Identify which cell holds the provided text, then report its [X, Y] central coordinate. 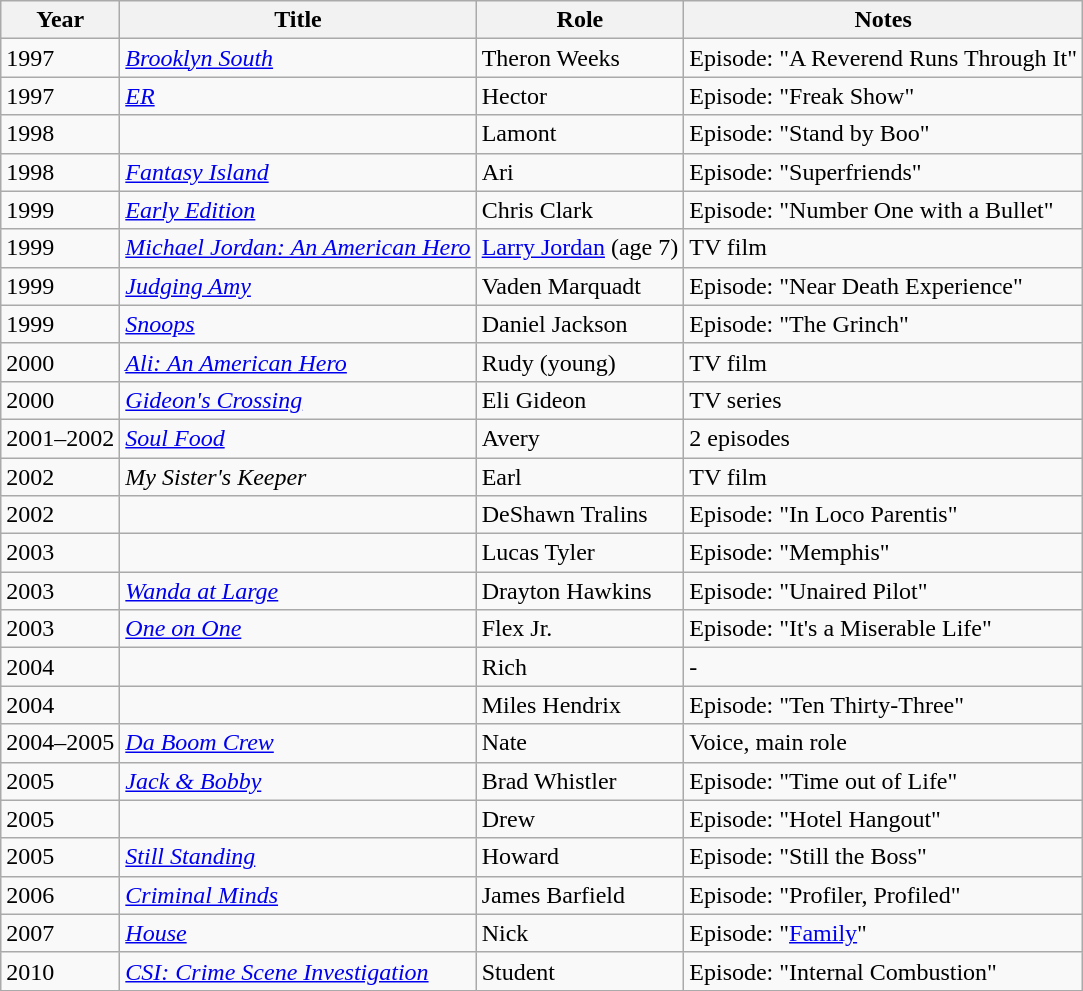
Lamont [580, 134]
TV series [884, 400]
Daniel Jackson [580, 324]
Ali: An American Hero [298, 362]
Theron Weeks [580, 58]
Rudy (young) [580, 362]
Episode: "Number One with a Bullet" [884, 210]
James Barfield [580, 895]
Miles Hendrix [580, 705]
My Sister's Keeper [298, 477]
House [298, 933]
Snoops [298, 324]
Nate [580, 743]
Wanda at Large [298, 591]
Hector [580, 96]
Episode: "Profiler, Profiled" [884, 895]
2 episodes [884, 438]
Jack & Bobby [298, 781]
Episode: "A Reverend Runs Through It" [884, 58]
Episode: "Freak Show" [884, 96]
Da Boom Crew [298, 743]
Episode: "Internal Combustion" [884, 971]
Ari [580, 172]
Earl [580, 477]
Episode: "Unaired Pilot" [884, 591]
Brad Whistler [580, 781]
Soul Food [298, 438]
Flex Jr. [580, 629]
Nick [580, 933]
Episode: "In Loco Parentis" [884, 515]
DeShawn Tralins [580, 515]
Notes [884, 20]
CSI: Crime Scene Investigation [298, 971]
2004–2005 [60, 743]
Gideon's Crossing [298, 400]
Episode: "Near Death Experience" [884, 286]
Lucas Tyler [580, 553]
Still Standing [298, 857]
Episode: "Memphis" [884, 553]
Avery [580, 438]
Episode: "Stand by Boo" [884, 134]
Judging Amy [298, 286]
Year [60, 20]
Episode: "Family" [884, 933]
Episode: "Hotel Hangout" [884, 819]
Michael Jordan: An American Hero [298, 248]
Early Edition [298, 210]
- [884, 667]
Episode: "Time out of Life" [884, 781]
Role [580, 20]
Episode: "The Grinch" [884, 324]
Eli Gideon [580, 400]
Student [580, 971]
Vaden Marquadt [580, 286]
Title [298, 20]
Episode: "Ten Thirty-Three" [884, 705]
Larry Jordan (age 7) [580, 248]
ER [298, 96]
2006 [60, 895]
2007 [60, 933]
One on One [298, 629]
Episode: "It's a Miserable Life" [884, 629]
Drayton Hawkins [580, 591]
2010 [60, 971]
Voice, main role [884, 743]
2001–2002 [60, 438]
Fantasy Island [298, 172]
Howard [580, 857]
Criminal Minds [298, 895]
Brooklyn South [298, 58]
Rich [580, 667]
Chris Clark [580, 210]
Episode: "Superfriends" [884, 172]
Episode: "Still the Boss" [884, 857]
Drew [580, 819]
